Extract the (x, y) coordinate from the center of the cell holding the provided text.  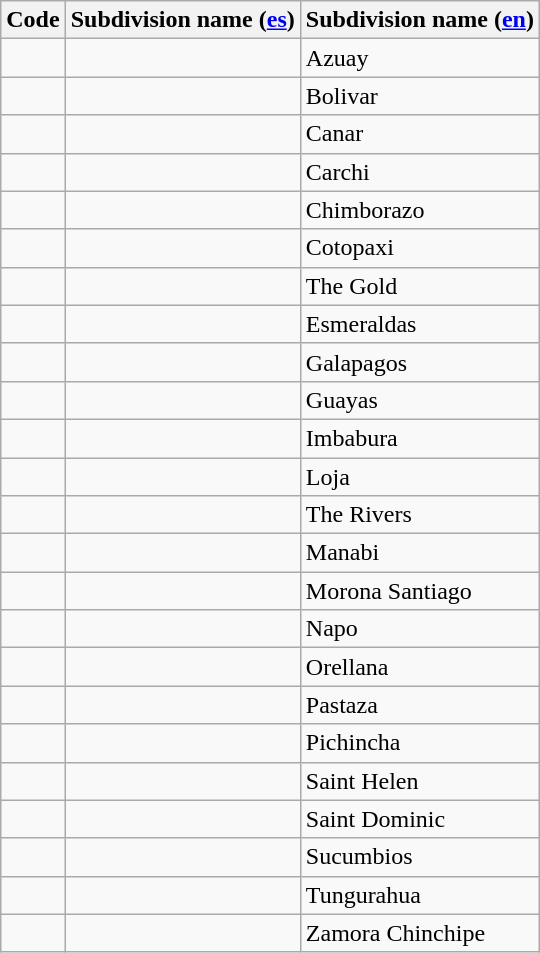
Chimborazo (420, 210)
Subdivision name (es) (182, 20)
Esmeraldas (420, 324)
Imbabura (420, 438)
Galapagos (420, 362)
Pastaza (420, 705)
Tungurahua (420, 895)
Cotopaxi (420, 248)
Carchi (420, 172)
Saint Helen (420, 781)
Bolivar (420, 96)
Pichincha (420, 743)
Azuay (420, 58)
Guayas (420, 400)
Sucumbios (420, 857)
Loja (420, 477)
Napo (420, 629)
Zamora Chinchipe (420, 933)
The Gold (420, 286)
Saint Dominic (420, 819)
Orellana (420, 667)
Manabi (420, 553)
Morona Santiago (420, 591)
Code (33, 20)
Subdivision name (en) (420, 20)
Canar (420, 134)
The Rivers (420, 515)
